Capture the cell that displays the provided text and extract its (x, y) central coordinate. 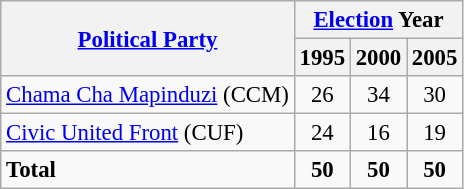
Election Year (378, 20)
1995 (322, 58)
34 (378, 95)
Chama Cha Mapinduzi (CCM) (148, 95)
19 (435, 133)
24 (322, 133)
2005 (435, 58)
2000 (378, 58)
Total (148, 170)
26 (322, 95)
Civic United Front (CUF) (148, 133)
30 (435, 95)
Political Party (148, 38)
16 (378, 133)
